Determine the (X, Y) coordinate at the center of the cell enclosing the given text.  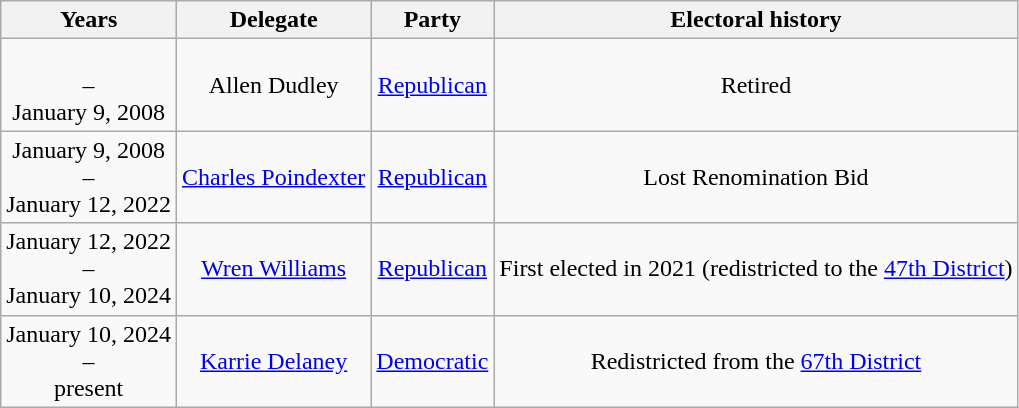
Lost Renomination Bid (756, 177)
First elected in 2021 (redistricted to the 47th District) (756, 269)
Retired (756, 85)
January 12, 2022–January 10, 2024 (89, 269)
Years (89, 20)
Electoral history (756, 20)
Wren Williams (273, 269)
Allen Dudley (273, 85)
Karrie Delaney (273, 361)
Democratic (432, 361)
January 9, 2008–January 12, 2022 (89, 177)
–January 9, 2008 (89, 85)
Charles Poindexter (273, 177)
January 10, 2024–present (89, 361)
Redistricted from the 67th District (756, 361)
Delegate (273, 20)
Party (432, 20)
